For the text-containing cell, return its midpoint in (X, Y) coordinate format. 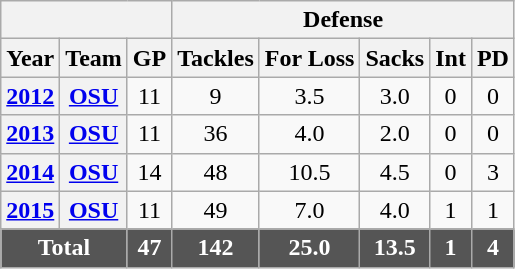
4 (492, 248)
49 (216, 210)
3.5 (310, 96)
4.5 (395, 172)
PD (492, 58)
2.0 (395, 134)
25.0 (310, 248)
36 (216, 134)
14 (149, 172)
Int (451, 58)
3.0 (395, 96)
47 (149, 248)
GP (149, 58)
142 (216, 248)
48 (216, 172)
2015 (30, 210)
2012 (30, 96)
9 (216, 96)
Sacks (395, 58)
Year (30, 58)
Team (94, 58)
2014 (30, 172)
3 (492, 172)
Total (64, 248)
13.5 (395, 248)
For Loss (310, 58)
Defense (344, 20)
2013 (30, 134)
Tackles (216, 58)
10.5 (310, 172)
7.0 (310, 210)
